Provide the [x, y] coordinate of the cell's center where the given text is located.  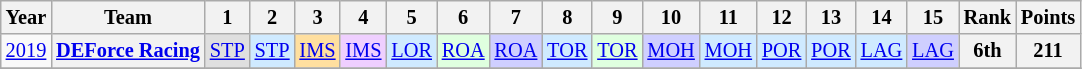
3 [318, 17]
12 [782, 17]
8 [567, 17]
10 [670, 17]
211 [1048, 51]
6th [988, 51]
11 [728, 17]
2019 [26, 51]
Rank [988, 17]
2 [272, 17]
15 [933, 17]
13 [830, 17]
7 [516, 17]
Year [26, 17]
DEForce Racing [128, 51]
LOR [411, 51]
4 [363, 17]
5 [411, 17]
Team [128, 17]
6 [464, 17]
14 [882, 17]
Points [1048, 17]
1 [228, 17]
9 [617, 17]
